For the text-containing cell, return its midpoint in (x, y) coordinate format. 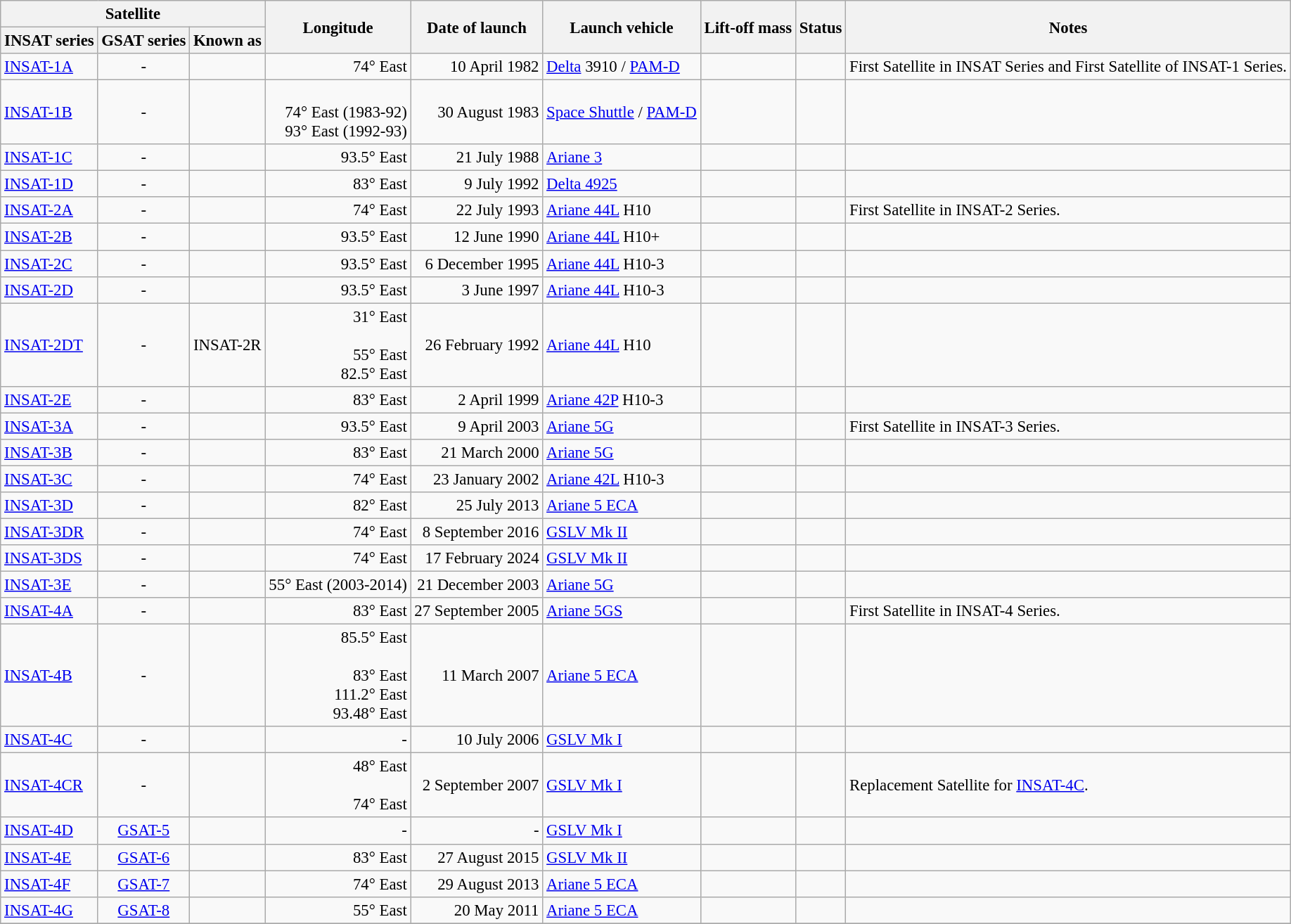
21 July 1988 (477, 158)
INSAT-2R (228, 345)
Space Shuttle / PAM-D (622, 113)
23 January 2002 (477, 479)
INSAT-1C (49, 158)
21 December 2003 (477, 585)
21 March 2000 (477, 453)
29 August 2013 (477, 884)
9 April 2003 (477, 426)
GSAT-5 (143, 831)
INSAT-1B (49, 113)
3 June 1997 (477, 290)
Launch vehicle (622, 27)
INSAT-3B (49, 453)
85.5° East 83° East 111.2° East 93.48° East (338, 676)
Longitude (338, 27)
INSAT-4B (49, 676)
GSAT-7 (143, 884)
30 August 1983 (477, 113)
6 December 1995 (477, 264)
9 July 1992 (477, 184)
INSAT-3A (49, 426)
Ariane 5GS (622, 611)
Lift-off mass (748, 27)
INSAT-2C (49, 264)
2 April 1999 (477, 399)
55° East (2003-2014) (338, 585)
Delta 3910 / PAM-D (622, 67)
INSAT-4D (49, 831)
INSAT-1A (49, 67)
INSAT-4C (49, 740)
INSAT-3C (49, 479)
INSAT-3DR (49, 532)
INSAT-2E (49, 399)
10 July 2006 (477, 740)
Ariane 44L H10+ (622, 237)
First Satellite in INSAT Series and First Satellite of INSAT-1 Series. (1069, 67)
12 June 1990 (477, 237)
INSAT-4E (49, 857)
INSAT-2A (49, 210)
27 August 2015 (477, 857)
INSAT-2D (49, 290)
GSAT-8 (143, 910)
10 April 1982 (477, 67)
INSAT-4G (49, 910)
INSAT-1D (49, 184)
31° East55° East 82.5° East (338, 345)
INSAT-4F (49, 884)
Date of launch (477, 27)
Ariane 42P H10-3 (622, 399)
22 July 1993 (477, 210)
GSAT-6 (143, 857)
82° East (338, 506)
INSAT-2DT (49, 345)
2 September 2007 (477, 785)
Known as (228, 41)
11 March 2007 (477, 676)
INSAT series (49, 41)
Replacement Satellite for INSAT-4C. (1069, 785)
48° East 74° East (338, 785)
INSAT-4CR (49, 785)
INSAT-3DS (49, 558)
First Satellite in INSAT-4 Series. (1069, 611)
74° East (1983-92) 93° East (1992-93) (338, 113)
27 September 2005 (477, 611)
17 February 2024 (477, 558)
Satellite (133, 14)
GSAT series (143, 41)
25 July 2013 (477, 506)
Ariane 42L H10-3 (622, 479)
First Satellite in INSAT-3 Series. (1069, 426)
Ariane 3 (622, 158)
INSAT-3E (49, 585)
INSAT-2B (49, 237)
Notes (1069, 27)
First Satellite in INSAT-2 Series. (1069, 210)
20 May 2011 (477, 910)
26 February 1992 (477, 345)
INSAT-4A (49, 611)
8 September 2016 (477, 532)
Status (820, 27)
Delta 4925 (622, 184)
INSAT-3D (49, 506)
55° East (338, 910)
